Determine the (X, Y) coordinate at the center of the cell enclosing the given text.  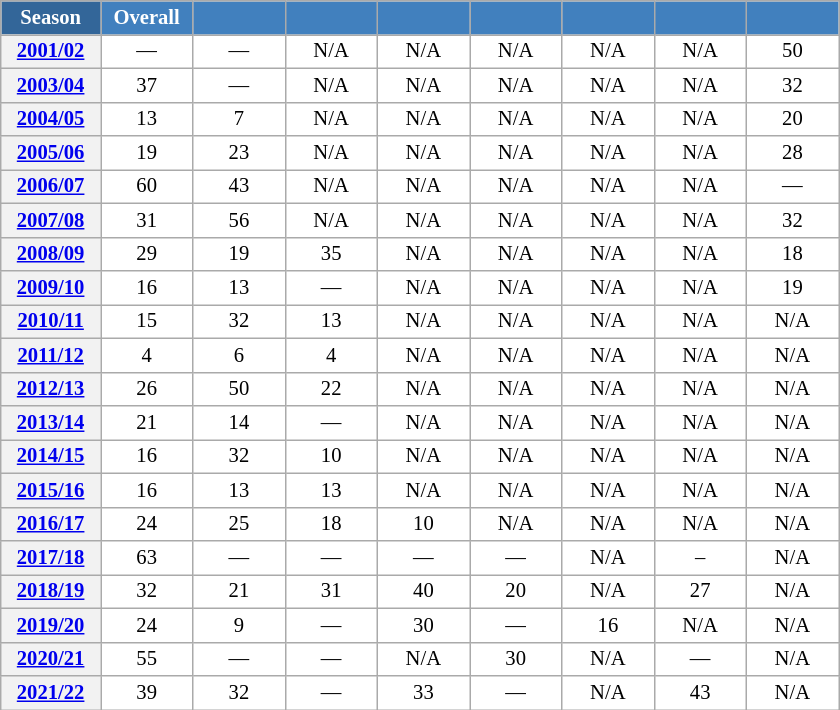
2014/15 (51, 456)
28 (792, 153)
14 (239, 423)
35 (331, 254)
22 (331, 389)
2003/04 (51, 85)
2010/11 (51, 321)
2016/17 (51, 524)
26 (146, 389)
2007/08 (51, 220)
60 (146, 186)
2019/20 (51, 625)
9 (239, 625)
– (700, 557)
25 (239, 524)
2020/21 (51, 659)
63 (146, 557)
2009/10 (51, 287)
2001/02 (51, 51)
Overall (146, 17)
39 (146, 693)
40 (423, 591)
23 (239, 153)
2013/14 (51, 423)
2018/19 (51, 591)
2011/12 (51, 355)
2005/06 (51, 153)
2012/13 (51, 389)
2017/18 (51, 557)
2015/16 (51, 490)
15 (146, 321)
Season (51, 17)
2021/22 (51, 693)
6 (239, 355)
29 (146, 254)
33 (423, 693)
56 (239, 220)
37 (146, 85)
2006/07 (51, 186)
2004/05 (51, 119)
27 (700, 591)
2008/09 (51, 254)
55 (146, 659)
7 (239, 119)
